Pinpoint the cell where the given text exists, returning its (x, y) midpoint coordinate. 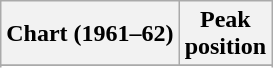
Peak position (225, 34)
Chart (1961–62) (90, 34)
